Return the (X, Y) coordinate for the center point of the cell that contains the specified text.  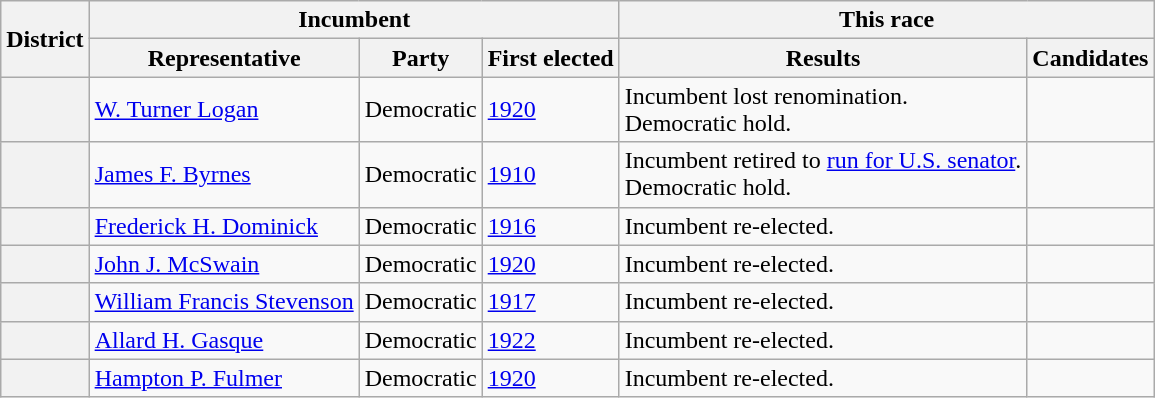
Hampton P. Fulmer (224, 378)
Party (420, 58)
W. Turner Logan (224, 110)
Incumbent (354, 20)
William Francis Stevenson (224, 302)
District (45, 39)
Frederick H. Dominick (224, 226)
1916 (550, 226)
First elected (550, 58)
Candidates (1090, 58)
Results (823, 58)
1922 (550, 340)
Incumbent lost renomination.Democratic hold. (823, 110)
1917 (550, 302)
Allard H. Gasque (224, 340)
John J. McSwain (224, 264)
Representative (224, 58)
This race (886, 20)
Incumbent retired to run for U.S. senator.Democratic hold. (823, 174)
James F. Byrnes (224, 174)
1910 (550, 174)
